Return the (x, y) coordinate for the center point of the cell that contains the specified text.  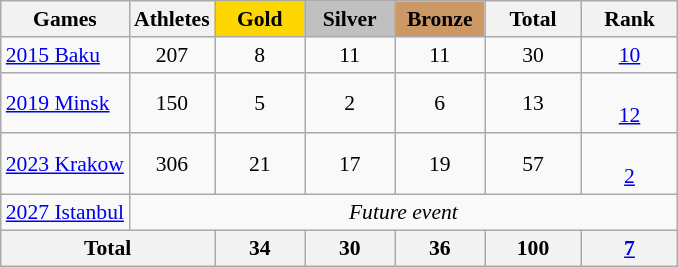
10 (630, 55)
306 (172, 164)
150 (172, 102)
19 (440, 164)
2015 Baku (65, 55)
7 (630, 248)
100 (534, 248)
Games (65, 19)
Future event (404, 213)
8 (260, 55)
Athletes (172, 19)
13 (534, 102)
12 (630, 102)
Rank (630, 19)
6 (440, 102)
57 (534, 164)
21 (260, 164)
36 (440, 248)
5 (260, 102)
207 (172, 55)
2027 Istanbul (65, 213)
Gold (260, 19)
Bronze (440, 19)
17 (350, 164)
Silver (350, 19)
34 (260, 248)
2023 Krakow (65, 164)
2019 Minsk (65, 102)
